Pinpoint the cell where the given text exists, returning its (x, y) midpoint coordinate. 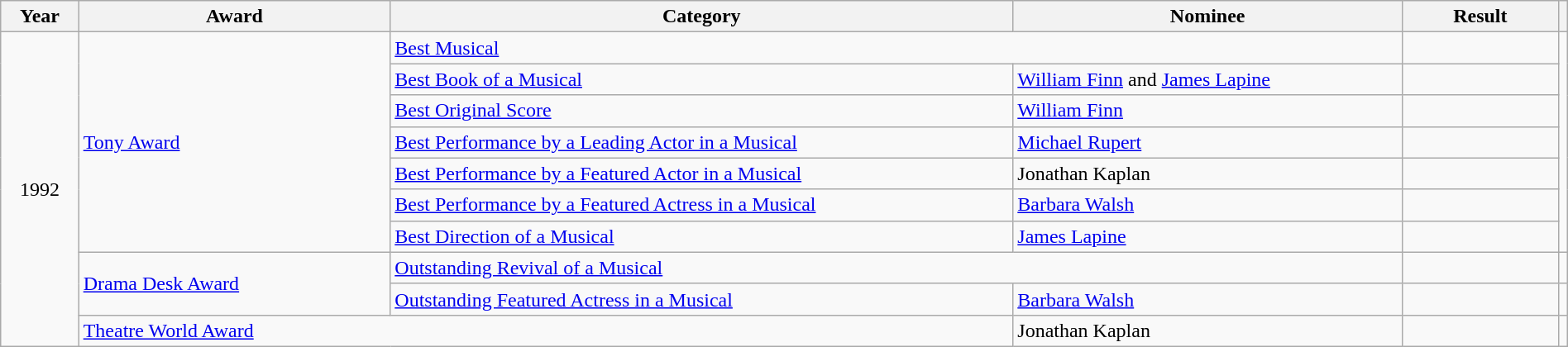
Michael Rupert (1207, 142)
Best Performance by a Leading Actor in a Musical (701, 142)
Best Performance by a Featured Actor in a Musical (701, 173)
Result (1480, 17)
Best Performance by a Featured Actress in a Musical (701, 205)
Category (701, 17)
Best Book of a Musical (701, 79)
Best Original Score (701, 111)
Outstanding Revival of a Musical (896, 268)
1992 (40, 190)
Best Musical (896, 48)
Award (235, 17)
William Finn and James Lapine (1207, 79)
Year (40, 17)
Drama Desk Award (235, 283)
James Lapine (1207, 236)
Outstanding Featured Actress in a Musical (701, 299)
Theatre World Award (546, 330)
Tony Award (235, 142)
William Finn (1207, 111)
Nominee (1207, 17)
Best Direction of a Musical (701, 236)
